Identify which cell holds the provided text, then report its [X, Y] central coordinate. 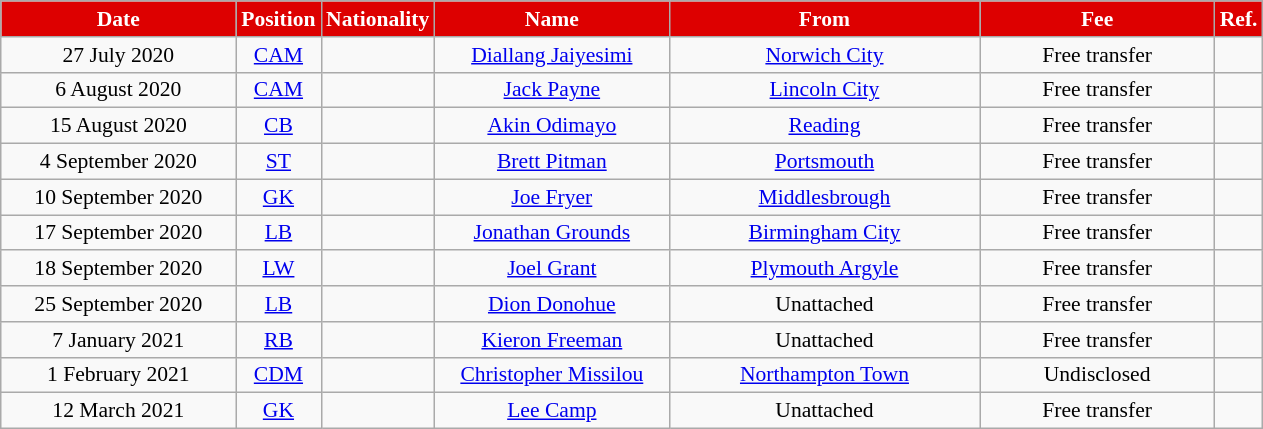
Joel Grant [552, 269]
Portsmouth [824, 162]
Nationality [378, 19]
1 February 2021 [118, 375]
15 August 2020 [118, 126]
Date [118, 19]
25 September 2020 [118, 304]
12 March 2021 [118, 411]
18 September 2020 [118, 269]
ST [278, 162]
Northampton Town [824, 375]
Middlesbrough [824, 197]
CDM [278, 375]
6 August 2020 [118, 90]
Joe Fryer [552, 197]
Ref. [1239, 19]
Diallang Jaiyesimi [552, 55]
From [824, 19]
10 September 2020 [118, 197]
Christopher Missilou [552, 375]
LW [278, 269]
17 September 2020 [118, 233]
Dion Donohue [552, 304]
Norwich City [824, 55]
RB [278, 340]
Position [278, 19]
7 January 2021 [118, 340]
Brett Pitman [552, 162]
CB [278, 126]
Plymouth Argyle [824, 269]
Akin Odimayo [552, 126]
Undisclosed [1098, 375]
Lincoln City [824, 90]
Birmingham City [824, 233]
Reading [824, 126]
Fee [1098, 19]
Name [552, 19]
4 September 2020 [118, 162]
Kieron Freeman [552, 340]
Jonathan Grounds [552, 233]
27 July 2020 [118, 55]
Lee Camp [552, 411]
Jack Payne [552, 90]
